From the cell containing the given text, extract its center point as (x, y) coordinate. 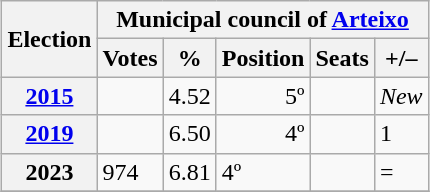
4.52 (190, 96)
6.81 (190, 172)
+/– (401, 58)
New (401, 96)
2015 (50, 96)
= (401, 172)
Election (50, 39)
1 (401, 134)
Votes (130, 58)
Position (263, 58)
2023 (50, 172)
Seats (342, 58)
5º (263, 96)
2019 (50, 134)
974 (130, 172)
% (190, 58)
6.50 (190, 134)
Municipal council of Arteixo (262, 20)
